Pinpoint the cell where the given text exists, returning its [x, y] midpoint coordinate. 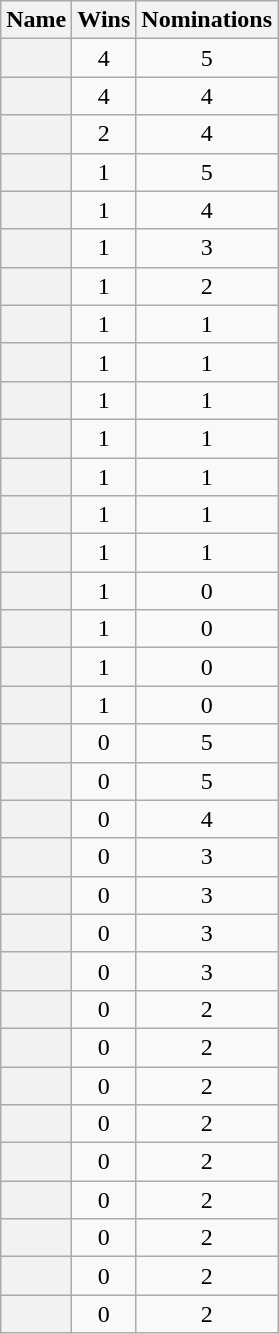
Name [36, 20]
Wins [104, 20]
Nominations [207, 20]
